Pinpoint the cell where the given text exists, returning its [X, Y] midpoint coordinate. 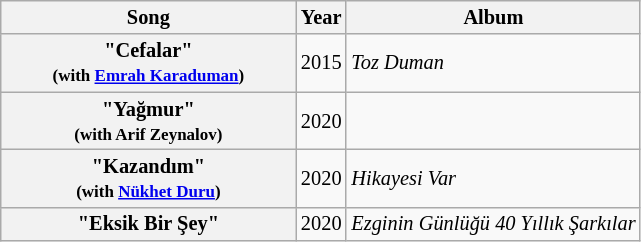
2015 [321, 63]
Hikayesi Var [493, 178]
"Yağmur"(with Arif Zeynalov) [148, 121]
"Kazandım"(with Nükhet Duru) [148, 178]
Toz Duman [493, 63]
Album [493, 17]
"Cefalar"(with Emrah Karaduman) [148, 63]
"Eksik Bir Şey" [148, 224]
Year [321, 17]
Ezginin Günlüğü 40 Yıllık Şarkılar [493, 224]
Song [148, 17]
